Determine the [x, y] coordinate at the center of the cell enclosing the given text.  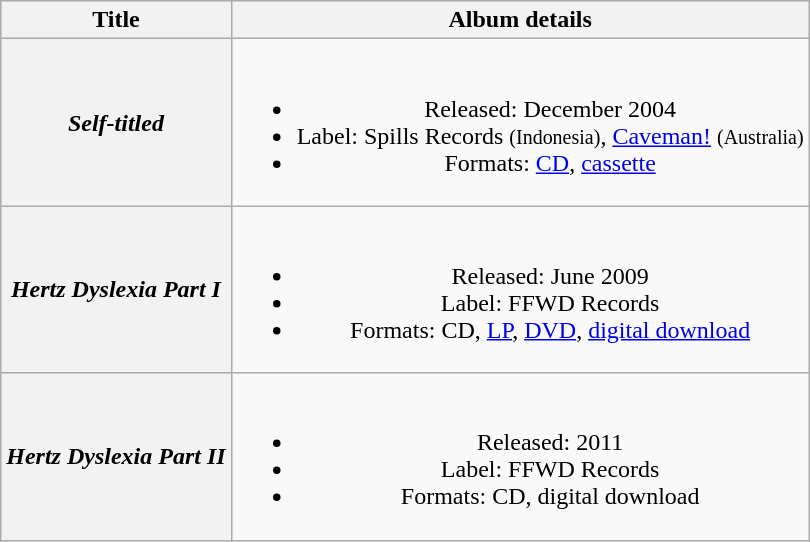
Hertz Dyslexia Part I [116, 290]
Released: June 2009Label: FFWD RecordsFormats: CD, LP, DVD, digital download [520, 290]
Hertz Dyslexia Part II [116, 456]
Released: December 2004Label: Spills Records (Indonesia), Caveman! (Australia)Formats: CD, cassette [520, 122]
Self-titled [116, 122]
Album details [520, 20]
Title [116, 20]
Released: 2011Label: FFWD RecordsFormats: CD, digital download [520, 456]
